Locate the cell with the specified text and output its (x, y) center coordinate. 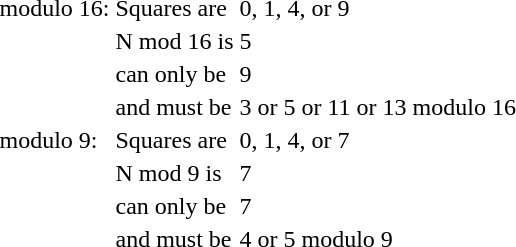
and must be (174, 107)
Squares are (174, 140)
N mod 9 is (174, 173)
N mod 16 is (174, 41)
